Identify which cell holds the provided text, then report its (x, y) central coordinate. 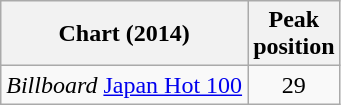
Peakposition (294, 34)
Chart (2014) (124, 34)
Billboard Japan Hot 100 (124, 85)
29 (294, 85)
